Pinpoint the cell where the given text exists, returning its (x, y) midpoint coordinate. 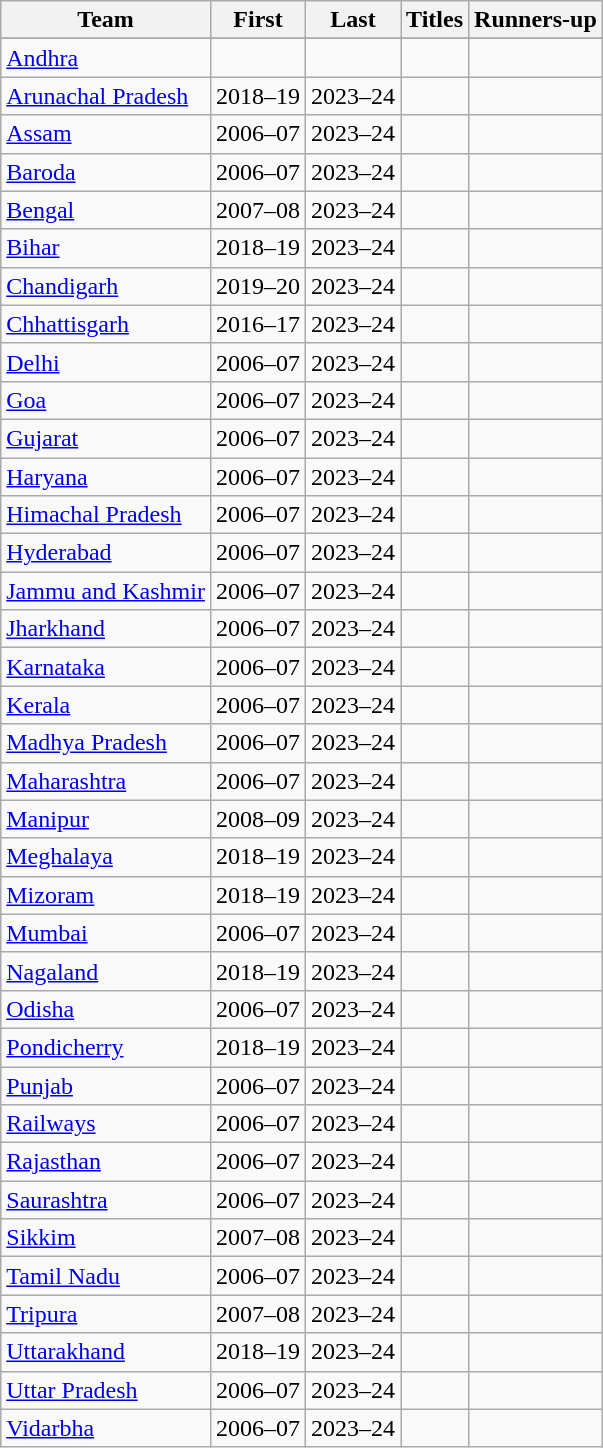
Uttar Pradesh (106, 1390)
Runners-up (536, 20)
Andhra (106, 58)
Titles (435, 20)
Bihar (106, 248)
Mizoram (106, 895)
Sikkim (106, 1238)
Vidarbha (106, 1428)
Manipur (106, 819)
2008–09 (258, 819)
Odisha (106, 1009)
Hyderabad (106, 553)
Rajasthan (106, 1162)
Chhattisgarh (106, 324)
Pondicherry (106, 1047)
Himachal Pradesh (106, 515)
Nagaland (106, 971)
Gujarat (106, 438)
Assam (106, 134)
Jammu and Kashmir (106, 591)
Karnataka (106, 667)
Mumbai (106, 933)
Team (106, 20)
Tamil Nadu (106, 1276)
Maharashtra (106, 781)
Bengal (106, 210)
Baroda (106, 172)
Railways (106, 1124)
Arunachal Pradesh (106, 96)
Chandigarh (106, 286)
Jharkhand (106, 629)
Delhi (106, 362)
Last (354, 20)
2016–17 (258, 324)
Kerala (106, 705)
Saurashtra (106, 1200)
Punjab (106, 1085)
Tripura (106, 1314)
Meghalaya (106, 857)
2019–20 (258, 286)
Goa (106, 400)
Madhya Pradesh (106, 743)
First (258, 20)
Uttarakhand (106, 1352)
Haryana (106, 477)
